For the text-containing cell, return its midpoint in [x, y] coordinate format. 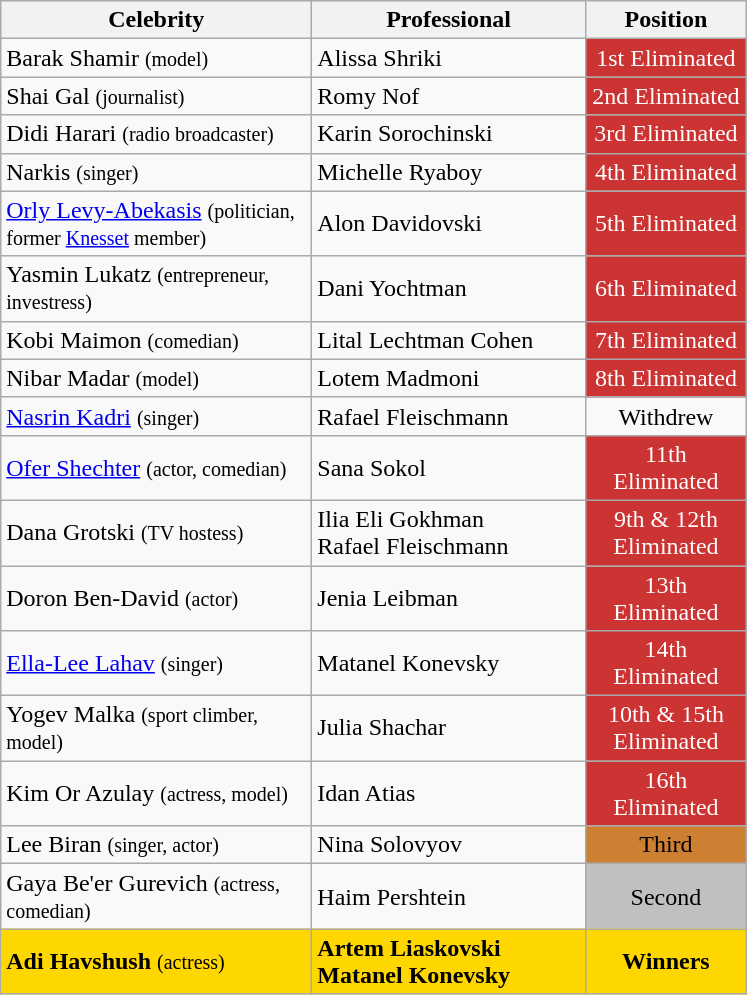
Gaya Be'er Gurevich (actress, comedian) [156, 896]
Nina Solovyov [449, 845]
Dani Yochtman [449, 288]
Orly Levy-Abekasis (politician, former Knesset member) [156, 224]
Ilia Eli GokhmanRafael Fleischmann [449, 532]
Winners [666, 962]
Rafael Fleischmann [449, 416]
Nasrin Kadri (singer) [156, 416]
Romy Nof [449, 96]
Julia Shachar [449, 728]
Lital Lechtman Cohen [449, 340]
Shai Gal (journalist) [156, 96]
Yasmin Lukatz (entrepreneur, investress) [156, 288]
Dana Grotski (TV hostess) [156, 532]
Michelle Ryaboy [449, 172]
Karin Sorochinski [449, 134]
6th Eliminated [666, 288]
Narkis (singer) [156, 172]
7th Eliminated [666, 340]
1st Eliminated [666, 58]
13th Eliminated [666, 598]
Jenia Leibman [449, 598]
Second [666, 896]
Adi Havshush (actress) [156, 962]
Ofer Shechter (actor, comedian) [156, 468]
Nibar Madar (model) [156, 378]
3rd Eliminated [666, 134]
Matanel Konevsky [449, 664]
8th Eliminated [666, 378]
Doron Ben-David (actor) [156, 598]
Alissa Shriki [449, 58]
Kobi Maimon (comedian) [156, 340]
Artem LiaskovskiMatanel Konevsky [449, 962]
Lotem Madmoni [449, 378]
Professional [449, 20]
Sana Sokol [449, 468]
Ella-Lee Lahav (singer) [156, 664]
Celebrity [156, 20]
9th & 12th Eliminated [666, 532]
4th Eliminated [666, 172]
Barak Shamir (model) [156, 58]
16th Eliminated [666, 794]
14th Eliminated [666, 664]
Yogev Malka (sport climber, model) [156, 728]
Lee Biran (singer, actor) [156, 845]
5th Eliminated [666, 224]
10th & 15th Eliminated [666, 728]
Idan Atias [449, 794]
Third [666, 845]
Haim Pershtein [449, 896]
Kim Or Azulay (actress, model) [156, 794]
Alon Davidovski [449, 224]
Position [666, 20]
2nd Eliminated [666, 96]
Didi Harari (radio broadcaster) [156, 134]
11th Eliminated [666, 468]
Withdrew [666, 416]
